Capture the cell that displays the provided text and extract its [x, y] central coordinate. 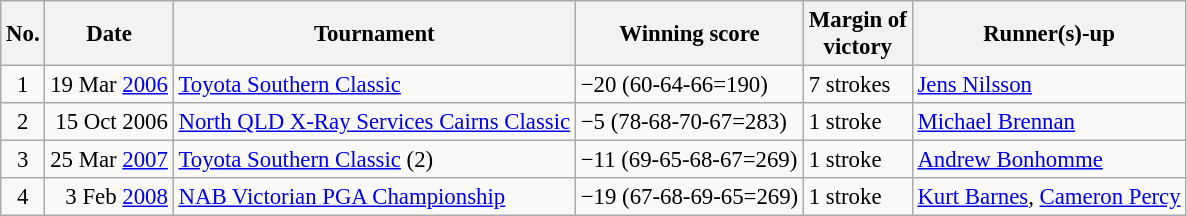
−19 (67-68-69-65=269) [689, 197]
25 Mar 2007 [109, 160]
Tournament [374, 34]
−20 (60-64-66=190) [689, 85]
Runner(s)-up [1049, 34]
Kurt Barnes, Cameron Percy [1049, 197]
Andrew Bonhomme [1049, 160]
2 [23, 122]
Margin ofvictory [858, 34]
North QLD X-Ray Services Cairns Classic [374, 122]
3 [23, 160]
Michael Brennan [1049, 122]
1 [23, 85]
Toyota Southern Classic (2) [374, 160]
4 [23, 197]
15 Oct 2006 [109, 122]
Date [109, 34]
Jens Nilsson [1049, 85]
−5 (78-68-70-67=283) [689, 122]
Toyota Southern Classic [374, 85]
3 Feb 2008 [109, 197]
19 Mar 2006 [109, 85]
Winning score [689, 34]
No. [23, 34]
NAB Victorian PGA Championship [374, 197]
7 strokes [858, 85]
−11 (69-65-68-67=269) [689, 160]
